For the text-containing cell, return its midpoint in (x, y) coordinate format. 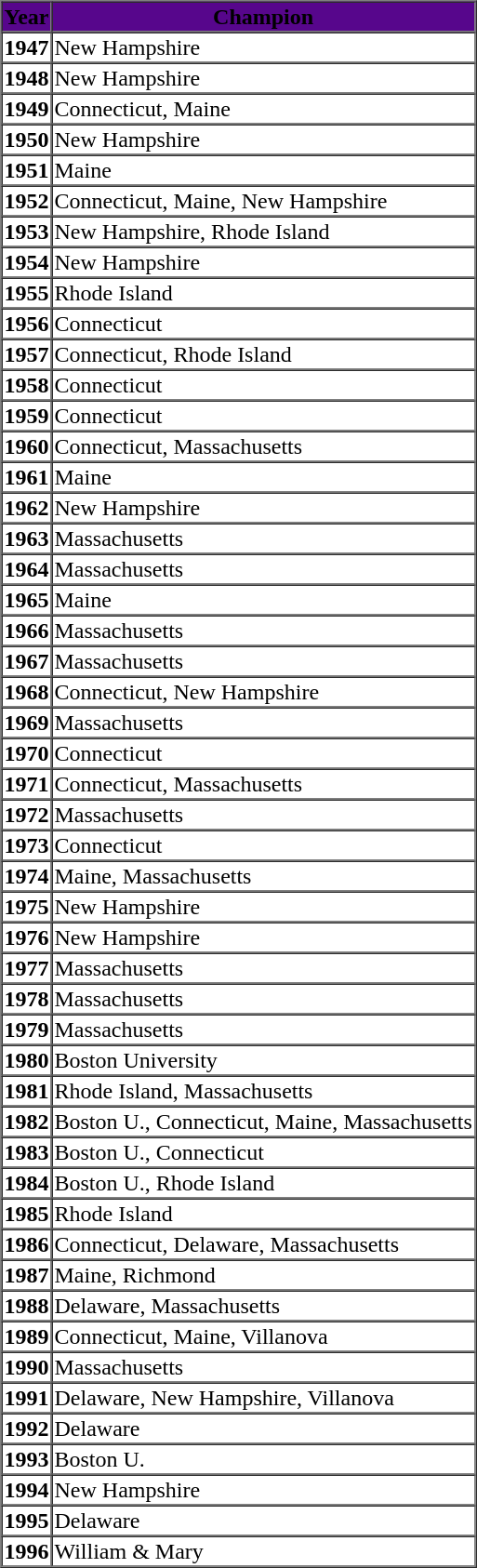
Connecticut, Delaware, Massachusetts (264, 1244)
Boston U., Rhode Island (264, 1183)
1961 (27, 476)
1977 (27, 967)
1954 (27, 262)
1949 (27, 108)
Delaware, Massachusetts (264, 1306)
Boston U., Connecticut, Maine, Massachusetts (264, 1122)
Rhode Island, Massachusetts (264, 1090)
William & Mary (264, 1551)
Year (27, 17)
1986 (27, 1244)
1959 (27, 415)
Maine, Richmond (264, 1274)
1975 (27, 906)
1991 (27, 1397)
Connecticut, Rhode Island (264, 353)
1982 (27, 1122)
1996 (27, 1551)
Boston U., Connecticut (264, 1151)
1978 (27, 999)
1947 (27, 47)
1990 (27, 1367)
1983 (27, 1151)
Maine, Massachusetts (264, 876)
1965 (27, 599)
Champion (264, 17)
1979 (27, 1029)
1981 (27, 1090)
1956 (27, 324)
1950 (27, 140)
Boston University (264, 1060)
New Hampshire, Rhode Island (264, 231)
1952 (27, 201)
1985 (27, 1213)
1970 (27, 753)
Connecticut, Maine, New Hampshire (264, 201)
1972 (27, 815)
1969 (27, 722)
1994 (27, 1490)
Delaware, New Hampshire, Villanova (264, 1397)
1960 (27, 446)
Connecticut, Maine, Villanova (264, 1335)
1993 (27, 1458)
1976 (27, 937)
1995 (27, 1520)
Boston U. (264, 1458)
Connecticut, New Hampshire (264, 692)
1987 (27, 1274)
1951 (27, 169)
1974 (27, 876)
1962 (27, 508)
1984 (27, 1183)
1967 (27, 660)
1968 (27, 692)
1973 (27, 844)
1989 (27, 1335)
1955 (27, 292)
1957 (27, 353)
Connecticut, Maine (264, 108)
1964 (27, 569)
1953 (27, 231)
1963 (27, 538)
1966 (27, 631)
1992 (27, 1428)
1948 (27, 78)
1971 (27, 783)
1958 (27, 385)
1988 (27, 1306)
1980 (27, 1060)
